Pinpoint the cell where the given text exists, returning its [X, Y] midpoint coordinate. 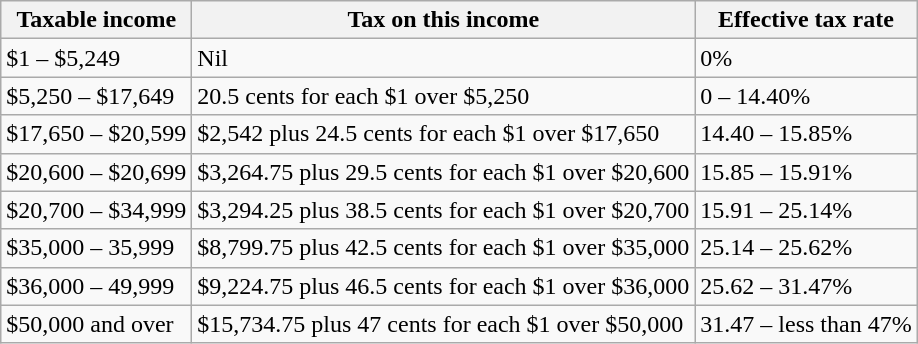
$36,000 – 49,999 [96, 286]
$3,294.25 plus 38.5 cents for each $1 over $20,700 [444, 210]
$2,542 plus 24.5 cents for each $1 over $17,650 [444, 134]
15.91 – 25.14% [806, 210]
$8,799.75 plus 42.5 cents for each $1 over $35,000 [444, 248]
$1 – $5,249 [96, 58]
$20,700 – $34,999 [96, 210]
$50,000 and over [96, 324]
$9,224.75 plus 46.5 cents for each $1 over $36,000 [444, 286]
0 – 14.40% [806, 96]
$17,650 – $20,599 [96, 134]
20.5 cents for each $1 over $5,250 [444, 96]
$20,600 – $20,699 [96, 172]
Taxable income [96, 20]
$3,264.75 plus 29.5 cents for each $1 over $20,600 [444, 172]
Tax on this income [444, 20]
Nil [444, 58]
31.47 – less than 47% [806, 324]
$35,000 – 35,999 [96, 248]
25.14 – 25.62% [806, 248]
Effective tax rate [806, 20]
$5,250 – $17,649 [96, 96]
0% [806, 58]
15.85 – 15.91% [806, 172]
$15,734.75 plus 47 cents for each $1 over $50,000 [444, 324]
25.62 – 31.47% [806, 286]
14.40 – 15.85% [806, 134]
